Output the [X, Y] coordinate of the center of the cell containing the given text.  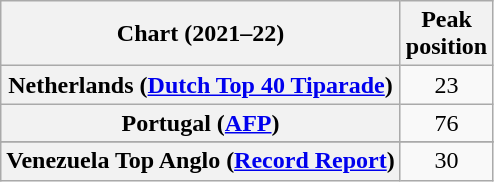
Venezuela Top Anglo (Record Report) [201, 161]
Netherlands (Dutch Top 40 Tiparade) [201, 85]
23 [446, 85]
Portugal (AFP) [201, 123]
30 [446, 161]
Peakposition [446, 34]
Chart (2021–22) [201, 34]
76 [446, 123]
